Capture the cell that displays the provided text and extract its [x, y] central coordinate. 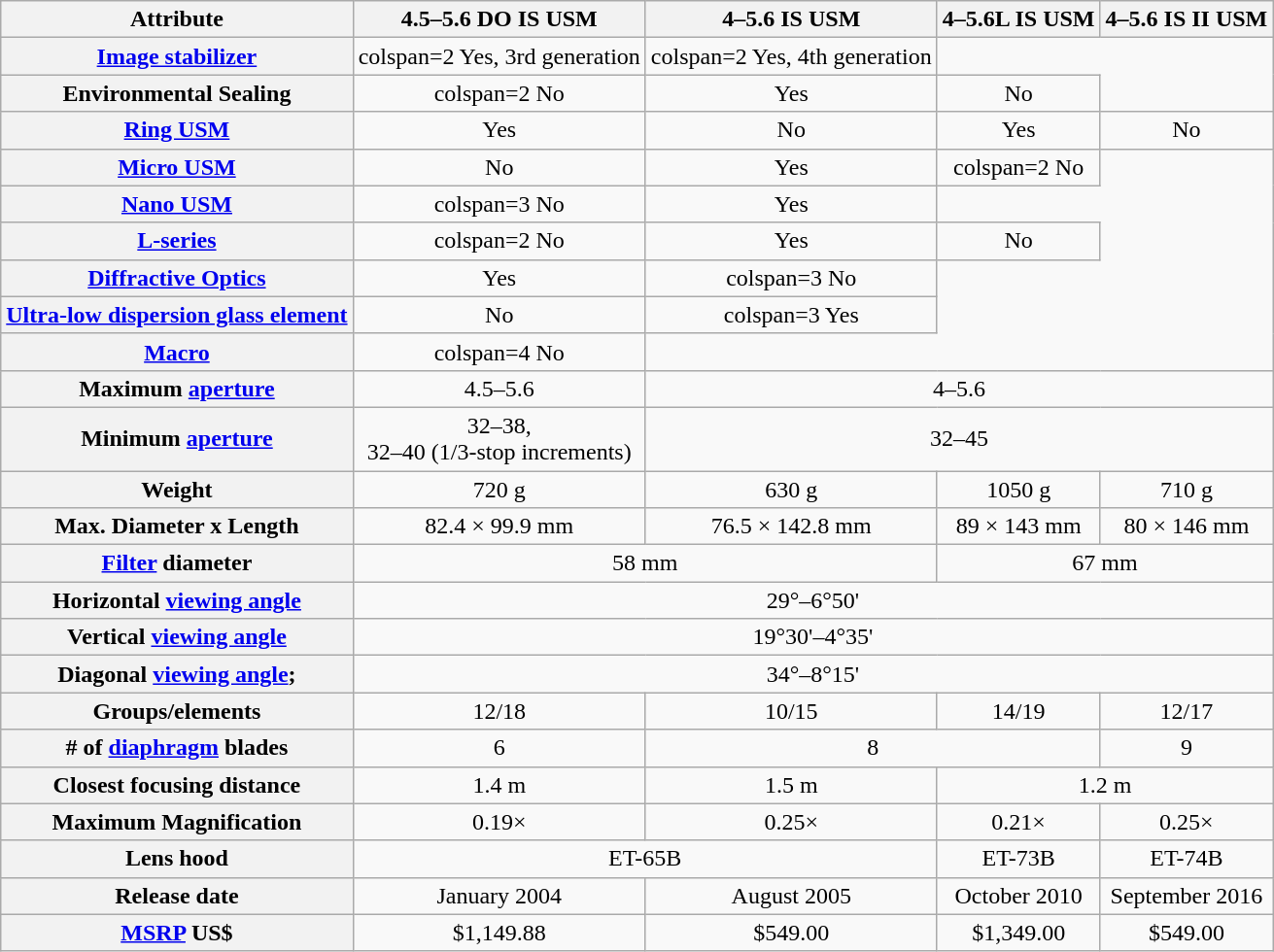
Max. Diameter x Length [177, 527]
Horizontal viewing angle [177, 600]
8 [873, 748]
710 g [1187, 489]
Macro [177, 352]
58 mm [645, 563]
9 [1187, 748]
1.5 m [791, 785]
September 2016 [1187, 896]
14/19 [1018, 711]
Groups/elements [177, 711]
ET-74B [1187, 859]
Closest focusing distance [177, 785]
4–5.6 [958, 389]
Attribute [177, 19]
colspan=4 No [499, 352]
MSRP US$ [177, 933]
4–5.6 IS USM [791, 19]
67 mm [1105, 563]
34°–8°15' [812, 674]
1.2 m [1105, 785]
Weight [177, 489]
76.5 × 142.8 mm [791, 527]
0.19× [499, 822]
colspan=3 Yes [791, 315]
Image stabilizer [177, 56]
January 2004 [499, 896]
colspan=2 Yes, 4th generation [791, 56]
630 g [791, 489]
1050 g [1018, 489]
L-series [177, 241]
Lens hood [177, 859]
$1,149.88 [499, 933]
4.5–5.6 [499, 389]
ET-73B [1018, 859]
80 × 146 mm [1187, 527]
Micro USM [177, 167]
# of diaphragm blades [177, 748]
32–38, 32–40 (1/3-stop increments) [499, 439]
89 × 143 mm [1018, 527]
August 2005 [791, 896]
720 g [499, 489]
12/17 [1187, 711]
Maximum Magnification [177, 822]
1.4 m [499, 785]
19°30'–4°35' [812, 637]
ET-65B [645, 859]
October 2010 [1018, 896]
29°–6°50' [812, 600]
Diagonal viewing angle; [177, 674]
10/15 [791, 711]
Nano USM [177, 204]
82.4 × 99.9 mm [499, 527]
12/18 [499, 711]
Release date [177, 896]
Environmental Sealing [177, 93]
4–5.6L IS USM [1018, 19]
colspan=2 Yes, 3rd generation [499, 56]
Minimum aperture [177, 439]
32–45 [958, 439]
6 [499, 748]
Filter diameter [177, 563]
Diffractive Optics [177, 278]
Maximum aperture [177, 389]
4–5.6 IS II USM [1187, 19]
Vertical viewing angle [177, 637]
$1,349.00 [1018, 933]
0.21× [1018, 822]
Ring USM [177, 130]
Ultra-low dispersion glass element [177, 315]
4.5–5.6 DO IS USM [499, 19]
